Extract the [X, Y] coordinate from the center of the cell holding the provided text.  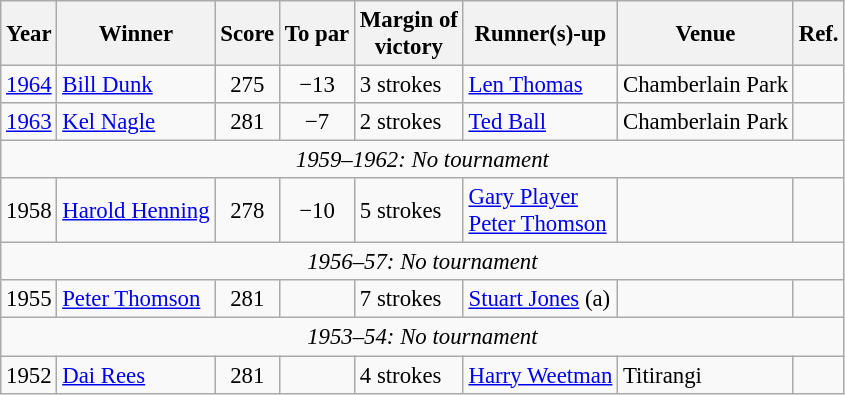
3 strokes [408, 85]
1959–1962: No tournament [422, 160]
Venue [706, 34]
Harold Henning [136, 210]
1963 [29, 122]
Gary Player Peter Thomson [540, 210]
7 strokes [408, 299]
1952 [29, 375]
1958 [29, 210]
Stuart Jones (a) [540, 299]
−10 [318, 210]
5 strokes [408, 210]
To par [318, 34]
−13 [318, 85]
Bill Dunk [136, 85]
2 strokes [408, 122]
Harry Weetman [540, 375]
Titirangi [706, 375]
1956–57: No tournament [422, 262]
275 [248, 85]
Winner [136, 34]
1953–54: No tournament [422, 337]
Margin ofvictory [408, 34]
Dai Rees [136, 375]
Score [248, 34]
Year [29, 34]
Len Thomas [540, 85]
Peter Thomson [136, 299]
1964 [29, 85]
Kel Nagle [136, 122]
1955 [29, 299]
278 [248, 210]
4 strokes [408, 375]
Runner(s)-up [540, 34]
Ref. [818, 34]
Ted Ball [540, 122]
−7 [318, 122]
